From the cell containing the given text, extract its center point as (x, y) coordinate. 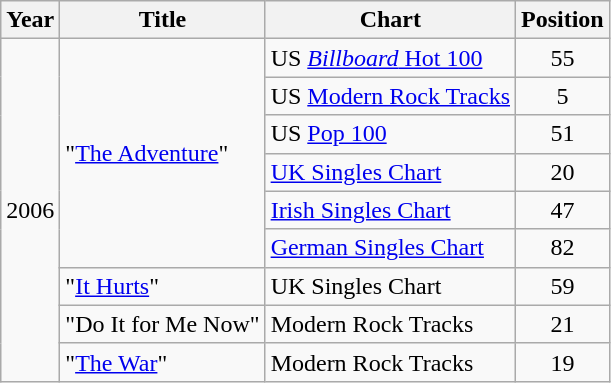
21 (563, 324)
51 (563, 134)
Title (162, 20)
Year (30, 20)
59 (563, 286)
"The Adventure" (162, 153)
20 (563, 172)
2006 (30, 210)
Chart (390, 20)
"The War" (162, 362)
47 (563, 210)
82 (563, 248)
US Billboard Hot 100 (390, 58)
5 (563, 96)
Irish Singles Chart (390, 210)
German Singles Chart (390, 248)
US Pop 100 (390, 134)
55 (563, 58)
"It Hurts" (162, 286)
"Do It for Me Now" (162, 324)
US Modern Rock Tracks (390, 96)
Position (563, 20)
19 (563, 362)
